Extract the (x, y) coordinate from the center of the cell holding the provided text.  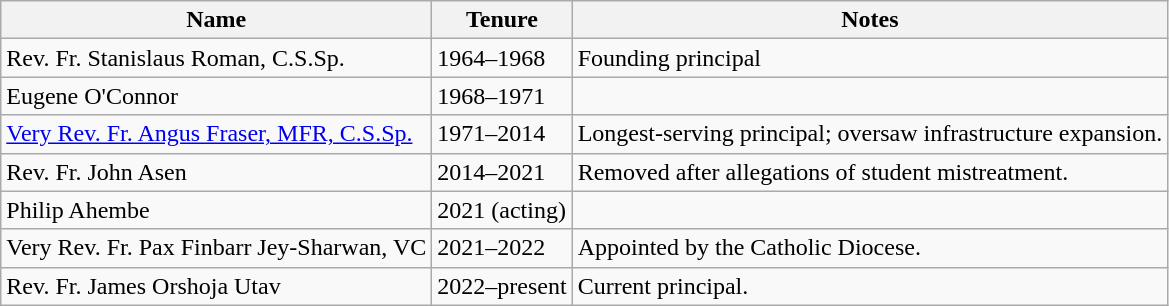
2014–2021 (502, 172)
Eugene O'Connor (216, 96)
Current principal. (870, 286)
Tenure (502, 20)
Removed after allegations of student mistreatment. (870, 172)
Very Rev. Fr. Pax Finbarr Jey-Sharwan, VC (216, 248)
Notes (870, 20)
1968–1971 (502, 96)
Very Rev. Fr. Angus Fraser, MFR, C.S.Sp. (216, 134)
Appointed by the Catholic Diocese. (870, 248)
Rev. Fr. James Orshoja Utav (216, 286)
Founding principal (870, 58)
Name (216, 20)
2021 (acting) (502, 210)
Rev. Fr. John Asen (216, 172)
1971–2014 (502, 134)
Rev. Fr. Stanislaus Roman, C.S.Sp. (216, 58)
2021–2022 (502, 248)
Philip Ahembe (216, 210)
Longest-serving principal; oversaw infrastructure expansion. (870, 134)
1964–1968 (502, 58)
2022–present (502, 286)
